Search for the cell housing the specified text and yield its [x, y] center coordinate. 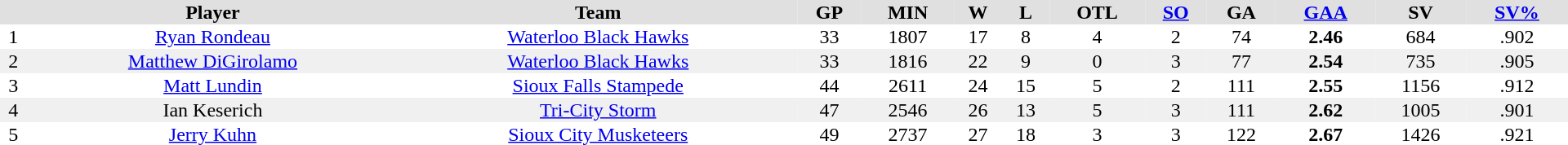
15 [1026, 86]
1005 [1421, 110]
2611 [908, 86]
W [978, 12]
Matthew DiGirolamo [213, 61]
GP [830, 12]
2546 [908, 110]
1816 [908, 61]
2.54 [1325, 61]
17 [978, 37]
Player [213, 12]
Team [598, 12]
684 [1421, 37]
24 [978, 86]
0 [1097, 61]
26 [978, 110]
Sioux Falls Stampede [598, 86]
GA [1241, 12]
1807 [908, 37]
L [1026, 12]
22 [978, 61]
74 [1241, 37]
13 [1026, 110]
Tri-City Storm [598, 110]
9 [1026, 61]
735 [1421, 61]
Ryan Rondeau [213, 37]
SV% [1517, 12]
.905 [1517, 61]
Ian Keserich [213, 110]
.902 [1517, 37]
.901 [1517, 110]
47 [830, 110]
1156 [1421, 86]
GAA [1325, 12]
2.46 [1325, 37]
.912 [1517, 86]
2.62 [1325, 110]
2.55 [1325, 86]
77 [1241, 61]
1 [13, 37]
44 [830, 86]
MIN [908, 12]
SO [1176, 12]
8 [1026, 37]
SV [1421, 12]
Matt Lundin [213, 86]
OTL [1097, 12]
